Capture the cell that displays the provided text and extract its [x, y] central coordinate. 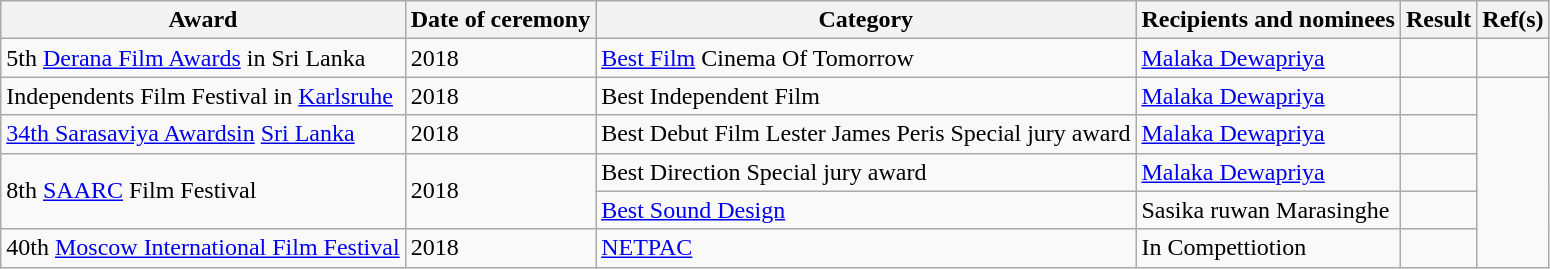
8th SAARC Film Festival [203, 191]
Recipients and nominees [1268, 20]
34th Sarasaviya Awardsin Sri Lanka [203, 134]
Best Film Cinema Of Tomorrow [866, 58]
Sasika ruwan Marasinghe [1268, 210]
40th Moscow International Film Festival [203, 248]
Date of ceremony [500, 20]
Category [866, 20]
Independents Film Festival in Karlsruhe [203, 96]
Best Debut Film Lester James Peris Special jury award [866, 134]
Ref(s) [1513, 20]
Best Sound Design [866, 210]
Result [1438, 20]
Best Independent Film [866, 96]
NETPAC [866, 248]
5th Derana Film Awards in Sri Lanka [203, 58]
Best Direction Special jury award [866, 172]
Award [203, 20]
In Compettiotion [1268, 248]
